Find where the given text appears and provide that cell's center as (X, Y) coordinate. 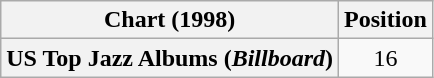
US Top Jazz Albums (Billboard) (170, 58)
Chart (1998) (170, 20)
16 (386, 58)
Position (386, 20)
